Scan for the cell matching the given text and deliver its [x, y] coordinate at center. 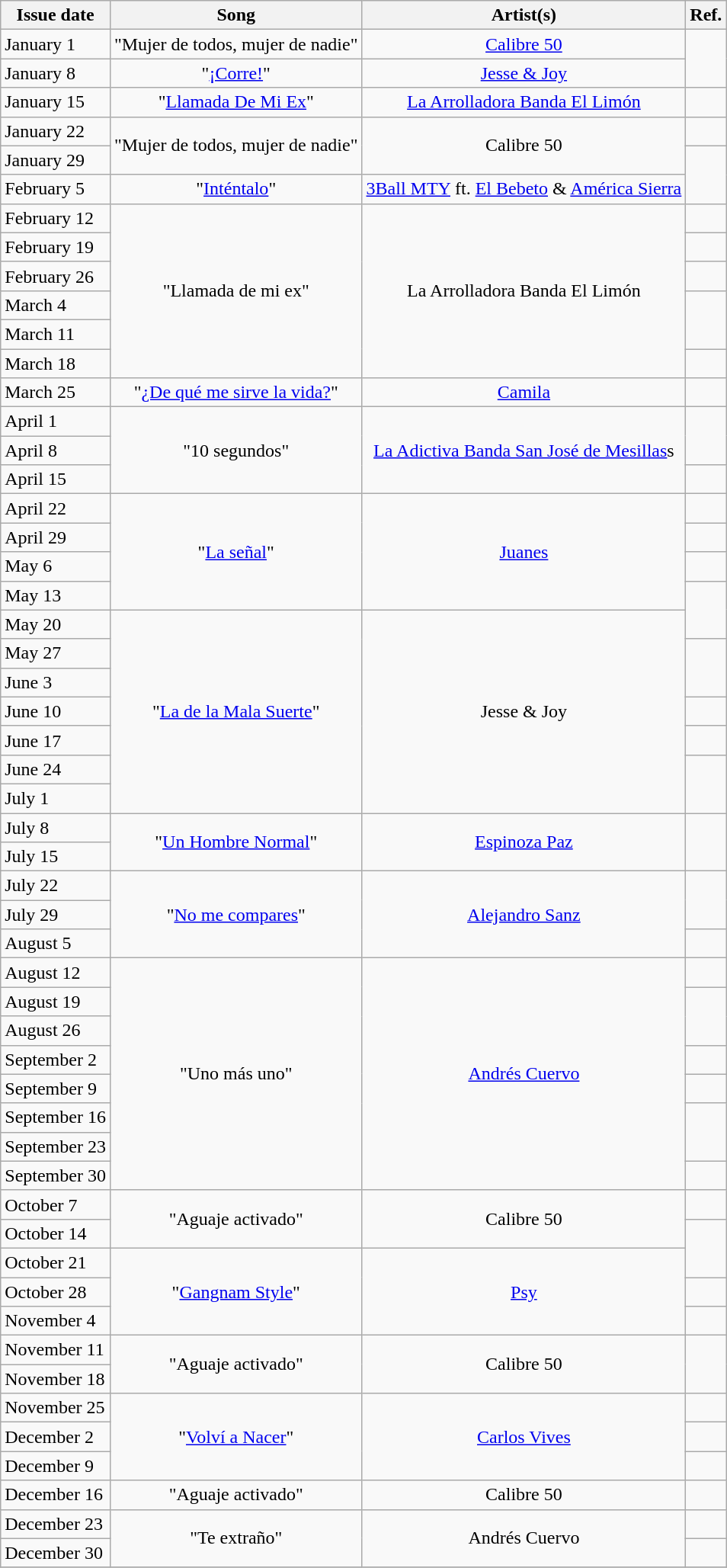
"Volví a Nacer" [236, 1437]
February 26 [56, 276]
August 5 [56, 944]
April 29 [56, 537]
July 1 [56, 798]
Issue date [56, 15]
March 11 [56, 334]
"La de la Mala Suerte" [236, 711]
June 24 [56, 769]
Artist(s) [524, 15]
"Un Hombre Normal" [236, 842]
April 8 [56, 451]
Juanes [524, 552]
November 4 [56, 1321]
"¿De qué me sirve la vida?" [236, 393]
January 8 [56, 73]
Espinoza Paz [524, 842]
"La señal" [236, 552]
Camila [524, 393]
December 9 [56, 1466]
Psy [524, 1291]
January 1 [56, 44]
December 2 [56, 1437]
May 20 [56, 624]
"Gangnam Style" [236, 1291]
"Uno más uno" [236, 1074]
July 22 [56, 886]
Song [236, 15]
September 16 [56, 1117]
Ref. [706, 15]
Alejandro Sanz [524, 915]
"¡Corre!" [236, 73]
April 22 [56, 508]
"Llamada De Mi Ex" [236, 102]
January 22 [56, 131]
June 17 [56, 740]
May 27 [56, 653]
July 29 [56, 915]
October 7 [56, 1204]
September 9 [56, 1089]
"Inténtalo" [236, 189]
May 13 [56, 595]
June 10 [56, 711]
June 3 [56, 682]
April 15 [56, 479]
March 25 [56, 393]
September 30 [56, 1175]
May 6 [56, 566]
August 19 [56, 1002]
December 16 [56, 1495]
October 14 [56, 1233]
February 19 [56, 247]
October 28 [56, 1292]
"Llamada de mi ex" [236, 290]
August 12 [56, 973]
November 11 [56, 1350]
"10 segundos" [236, 451]
March 4 [56, 305]
La Adictiva Banda San José de Mesillass [524, 451]
September 23 [56, 1146]
November 25 [56, 1408]
December 23 [56, 1524]
September 2 [56, 1060]
3Ball MTY ft. El Bebeto & América Sierra [524, 189]
January 15 [56, 102]
February 12 [56, 218]
February 5 [56, 189]
"Te extraño" [236, 1538]
October 21 [56, 1262]
"No me compares" [236, 915]
August 26 [56, 1031]
January 29 [56, 160]
July 15 [56, 857]
December 30 [56, 1553]
July 8 [56, 827]
Carlos Vives [524, 1437]
March 18 [56, 364]
November 18 [56, 1379]
April 1 [56, 422]
